For the text-containing cell, return its midpoint in (x, y) coordinate format. 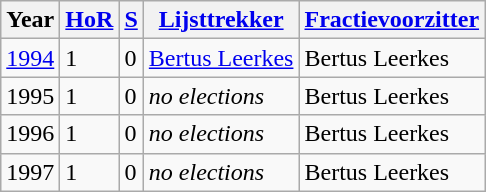
1994 (30, 58)
S (131, 20)
Fractievoorzitter (392, 20)
Year (30, 20)
1995 (30, 96)
HoR (90, 20)
1996 (30, 134)
Lijsttrekker (221, 20)
1997 (30, 172)
